Search for the cell housing the specified text and yield its [X, Y] center coordinate. 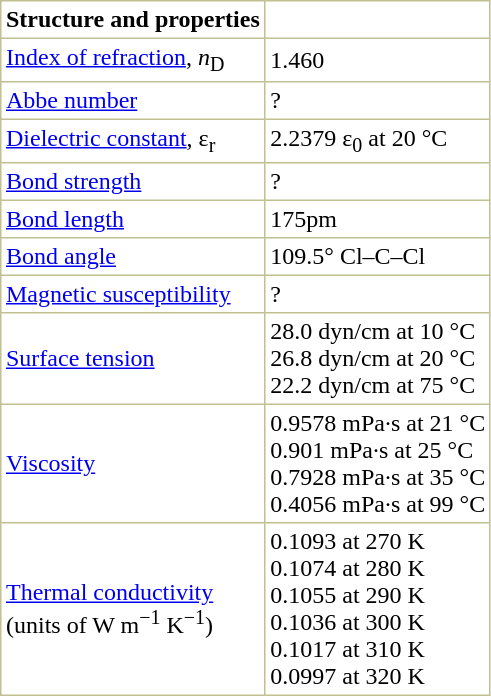
0.9578 mPa·s at 21 °C0.901 mPa·s at 25 °C0.7928 mPa·s at 35 °C0.4056 mPa·s at 99 °C [378, 464]
109.5° Cl–C–Cl [378, 257]
Viscosity [133, 464]
Thermal conductivity (units of W m−1 K−1) [133, 609]
Surface tension [133, 359]
Bond length [133, 220]
Structure and properties [133, 20]
Dielectric constant, εr [133, 142]
0.1093 at 270 K 0.1074 at 280 K 0.1055 at 290 K 0.1036 at 300 K 0.1017 at 310 K 0.0997 at 320 K [378, 609]
Abbe number [133, 101]
28.0 dyn/cm at 10 °C26.8 dyn/cm at 20 °C22.2 dyn/cm at 75 °C [378, 359]
2.2379 ε0 at 20 °C [378, 142]
Magnetic susceptibility [133, 295]
Bond strength [133, 182]
Index of refraction, nD [133, 60]
Bond angle [133, 257]
175pm [378, 220]
1.460 [378, 60]
